Search for the cell housing the specified text and yield its (x, y) center coordinate. 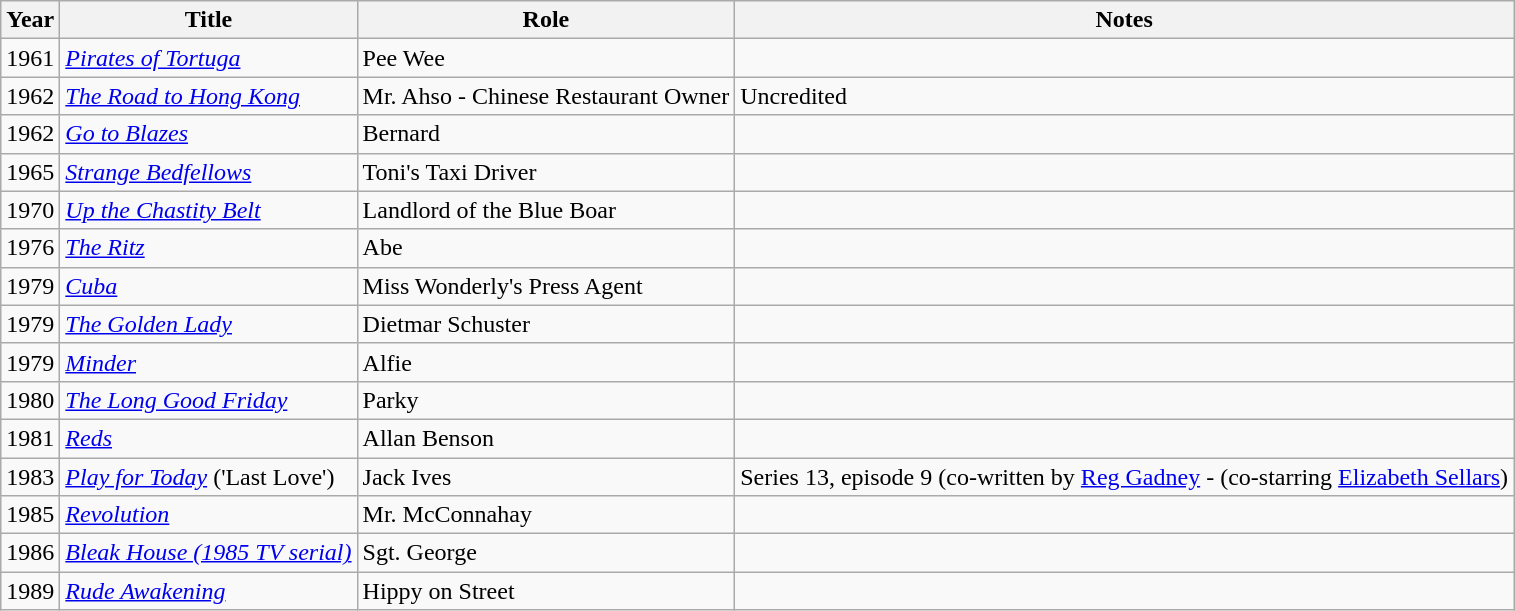
1986 (30, 553)
Bernard (546, 134)
Uncredited (1124, 96)
Allan Benson (546, 438)
The Ritz (208, 248)
Title (208, 20)
Alfie (546, 362)
Jack Ives (546, 477)
The Golden Lady (208, 324)
Revolution (208, 515)
Pee Wee (546, 58)
Bleak House (1985 TV serial) (208, 553)
Role (546, 20)
1976 (30, 248)
Notes (1124, 20)
1980 (30, 400)
Go to Blazes (208, 134)
Mr. McConnahay (546, 515)
Minder (208, 362)
Mr. Ahso - Chinese Restaurant Owner (546, 96)
Up the Chastity Belt (208, 210)
Series 13, episode 9 (co-written by Reg Gadney - (co-starring Elizabeth Sellars) (1124, 477)
The Road to Hong Kong (208, 96)
Hippy on Street (546, 591)
1989 (30, 591)
Toni's Taxi Driver (546, 172)
Dietmar Schuster (546, 324)
Strange Bedfellows (208, 172)
Year (30, 20)
Sgt. George (546, 553)
Abe (546, 248)
1965 (30, 172)
1985 (30, 515)
Reds (208, 438)
Pirates of Tortuga (208, 58)
Cuba (208, 286)
1970 (30, 210)
Rude Awakening (208, 591)
Parky (546, 400)
1961 (30, 58)
Landlord of the Blue Boar (546, 210)
Miss Wonderly's Press Agent (546, 286)
1981 (30, 438)
Play for Today ('Last Love') (208, 477)
1983 (30, 477)
The Long Good Friday (208, 400)
